Scan for the cell matching the given text and deliver its (x, y) coordinate at center. 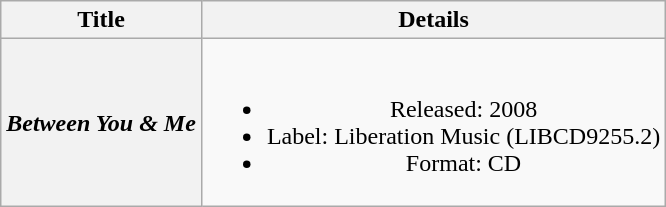
Title (102, 20)
Released: 2008Label: Liberation Music (LIBCD9255.2)Format: CD (433, 122)
Details (433, 20)
Between You & Me (102, 122)
